Return [x, y] of the center of cell containing provided text 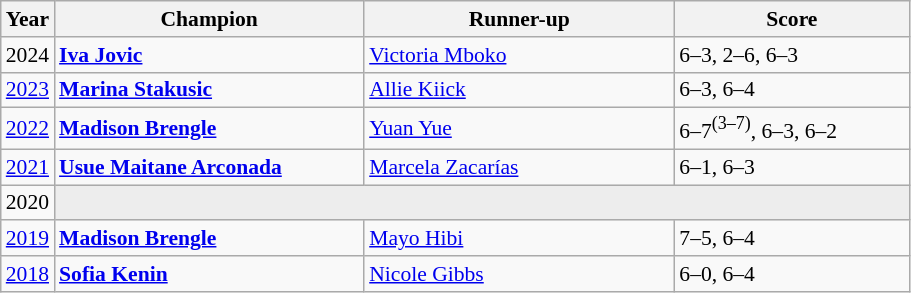
2024 [28, 55]
6–7(3–7), 6–3, 6–2 [792, 128]
6–3, 2–6, 6–3 [792, 55]
2020 [28, 203]
Iva Jovic [209, 55]
Victoria Mboko [519, 55]
Mayo Hibi [519, 239]
6–1, 6–3 [792, 167]
Nicole Gibbs [519, 274]
2018 [28, 274]
2022 [28, 128]
2023 [28, 90]
Marina Stakusic [209, 90]
Champion [209, 19]
Runner-up [519, 19]
2021 [28, 167]
7–5, 6–4 [792, 239]
Year [28, 19]
Allie Kiick [519, 90]
6–0, 6–4 [792, 274]
2019 [28, 239]
Score [792, 19]
Sofia Kenin [209, 274]
6–3, 6–4 [792, 90]
Usue Maitane Arconada [209, 167]
Yuan Yue [519, 128]
Marcela Zacarías [519, 167]
